Extract the [x, y] coordinate from the center of the cell holding the provided text.  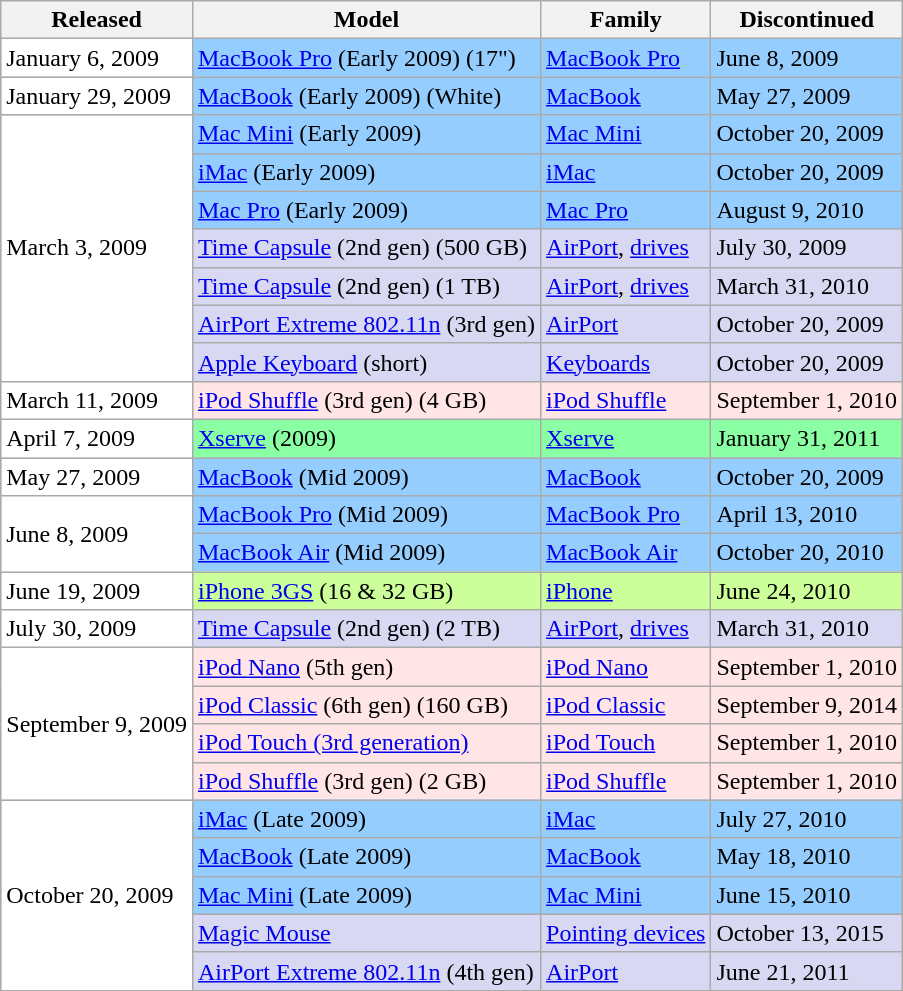
iPod Nano [626, 667]
Released [97, 20]
June 24, 2010 [807, 591]
iMac (Late 2009) [366, 819]
Mac Pro (Early 2009) [366, 210]
AirPort Extreme 802.11n (4th gen) [366, 971]
Pointing devices [626, 933]
MacBook Pro (Mid 2009) [366, 515]
June 21, 2011 [807, 971]
June 19, 2009 [97, 591]
Apple Keyboard (short) [366, 362]
MacBook (Early 2009) (White) [366, 96]
Mac Mini (Late 2009) [366, 895]
Family [626, 20]
April 13, 2010 [807, 515]
iPod Nano (5th gen) [366, 667]
MacBook Pro (Early 2009) (17") [366, 58]
March 11, 2009 [97, 400]
August 9, 2010 [807, 210]
iPod Classic (6th gen) (160 GB) [366, 705]
MacBook Air (Mid 2009) [366, 553]
April 7, 2009 [97, 438]
September 9, 2014 [807, 705]
Magic Mouse [366, 933]
Model [366, 20]
MacBook Air [626, 553]
October 20, 2010 [807, 553]
Discontinued [807, 20]
July 27, 2010 [807, 819]
iPod Touch (3rd generation) [366, 743]
MacBook (Mid 2009) [366, 477]
Time Capsule (2nd gen) (500 GB) [366, 248]
MacBook (Late 2009) [366, 857]
Xserve (2009) [366, 438]
Keyboards [626, 362]
October 13, 2015 [807, 933]
AirPort Extreme 802.11n (3rd gen) [366, 324]
June 15, 2010 [807, 895]
iPod Touch [626, 743]
Mac Mini (Early 2009) [366, 134]
iMac (Early 2009) [366, 172]
Xserve [626, 438]
iPod Shuffle (3rd gen) (4 GB) [366, 400]
September 9, 2009 [97, 724]
March 3, 2009 [97, 248]
iPod Shuffle (3rd gen) (2 GB) [366, 781]
January 29, 2009 [97, 96]
Mac Pro [626, 210]
January 6, 2009 [97, 58]
iPod Classic [626, 705]
Time Capsule (2nd gen) (1 TB) [366, 286]
May 18, 2010 [807, 857]
iPhone [626, 591]
January 31, 2011 [807, 438]
iPhone 3GS (16 & 32 GB) [366, 591]
Time Capsule (2nd gen) (2 TB) [366, 629]
